Provide the (x, y) coordinate of the cell's center where the given text is located.  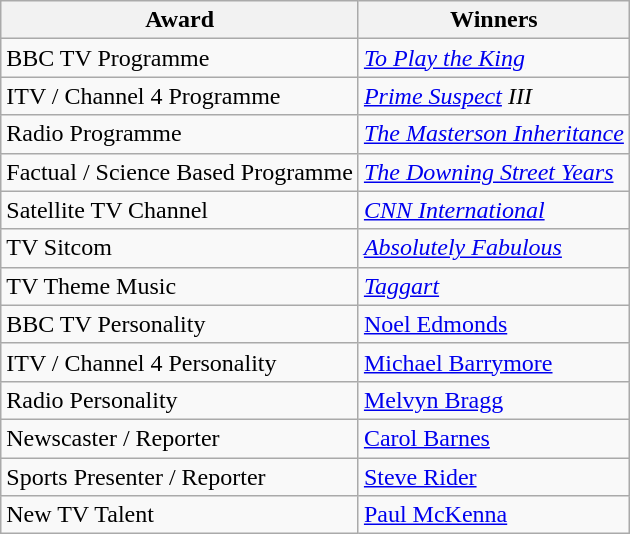
New TV Talent (180, 515)
To Play the King (494, 58)
The Masterson Inheritance (494, 134)
Steve Rider (494, 477)
Melvyn Bragg (494, 400)
The Downing Street Years (494, 172)
Factual / Science Based Programme (180, 172)
Radio Programme (180, 134)
BBC TV Programme (180, 58)
Paul McKenna (494, 515)
Award (180, 20)
Satellite TV Channel (180, 210)
TV Theme Music (180, 286)
BBC TV Personality (180, 324)
ITV / Channel 4 Personality (180, 362)
Newscaster / Reporter (180, 438)
Prime Suspect III (494, 96)
Carol Barnes (494, 438)
Noel Edmonds (494, 324)
Radio Personality (180, 400)
TV Sitcom (180, 248)
CNN International (494, 210)
Winners (494, 20)
ITV / Channel 4 Programme (180, 96)
Sports Presenter / Reporter (180, 477)
Absolutely Fabulous (494, 248)
Taggart (494, 286)
Michael Barrymore (494, 362)
